Capture the cell that displays the provided text and extract its (x, y) central coordinate. 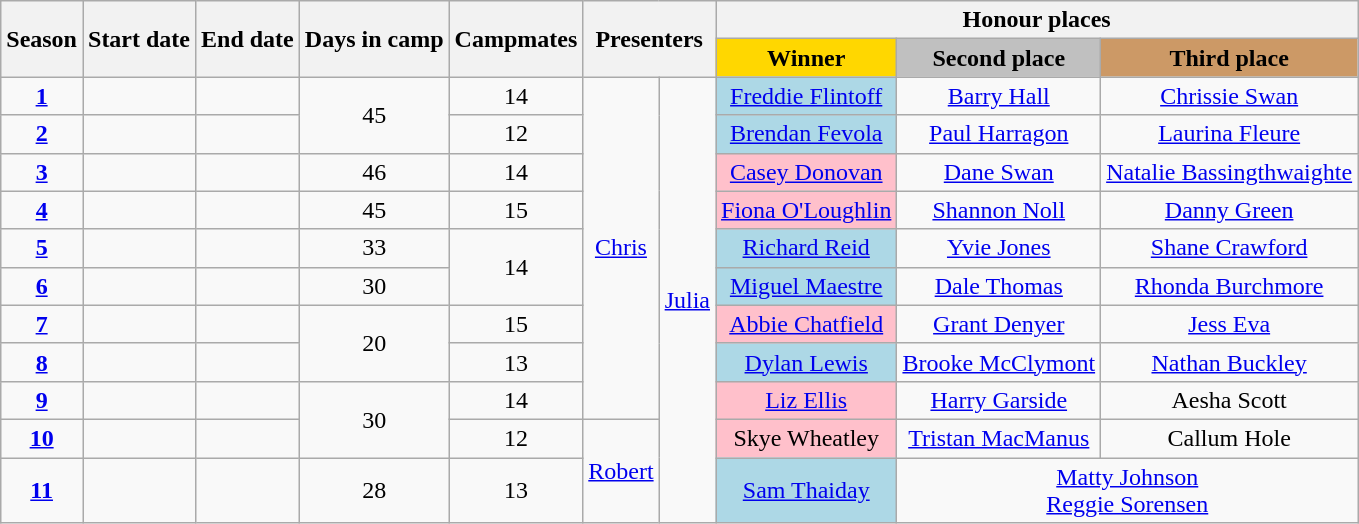
Liz Ellis (806, 400)
Third place (1230, 58)
Dane Swan (999, 172)
Richard Reid (806, 248)
Days in camp (374, 39)
Chrissie Swan (1230, 96)
Dale Thomas (999, 286)
1 (42, 96)
Presenters (650, 39)
5 (42, 248)
Tristan MacManus (999, 438)
Harry Garside (999, 400)
20 (374, 343)
8 (42, 362)
Casey Donovan (806, 172)
4 (42, 210)
Jess Eva (1230, 324)
Natalie Bassingthwaighte (1230, 172)
Brendan Fevola (806, 134)
Season (42, 39)
6 (42, 286)
Honour places (1037, 20)
Rhonda Burchmore (1230, 286)
Miguel Maestre (806, 286)
Julia (687, 300)
Brooke McClymont (999, 362)
Aesha Scott (1230, 400)
2 (42, 134)
28 (374, 490)
Nathan Buckley (1230, 362)
11 (42, 490)
Campmates (516, 39)
Sam Thaiday (806, 490)
Fiona O'Loughlin (806, 210)
Freddie Flintoff (806, 96)
Matty JohnsonReggie Sorensen (1128, 490)
Skye Wheatley (806, 438)
3 (42, 172)
Winner (806, 58)
Shane Crawford (1230, 248)
Yvie Jones (999, 248)
33 (374, 248)
Robert (621, 470)
46 (374, 172)
9 (42, 400)
7 (42, 324)
Danny Green (1230, 210)
Callum Hole (1230, 438)
End date (248, 39)
Paul Harragon (999, 134)
Start date (138, 39)
10 (42, 438)
Abbie Chatfield (806, 324)
Dylan Lewis (806, 362)
Grant Denyer (999, 324)
Chris (621, 248)
Laurina Fleure (1230, 134)
Second place (999, 58)
Shannon Noll (999, 210)
Barry Hall (999, 96)
